Find where the given text appears and provide that cell's center as (x, y) coordinate. 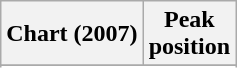
Chart (2007) (72, 34)
Peakposition (189, 34)
